Scan for the cell matching the given text and deliver its [X, Y] coordinate at center. 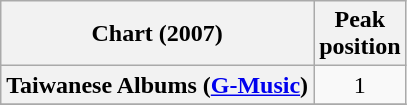
Peakposition [360, 34]
1 [360, 85]
Taiwanese Albums (G-Music) [158, 85]
Chart (2007) [158, 34]
